For the text-containing cell, return its midpoint in [x, y] coordinate format. 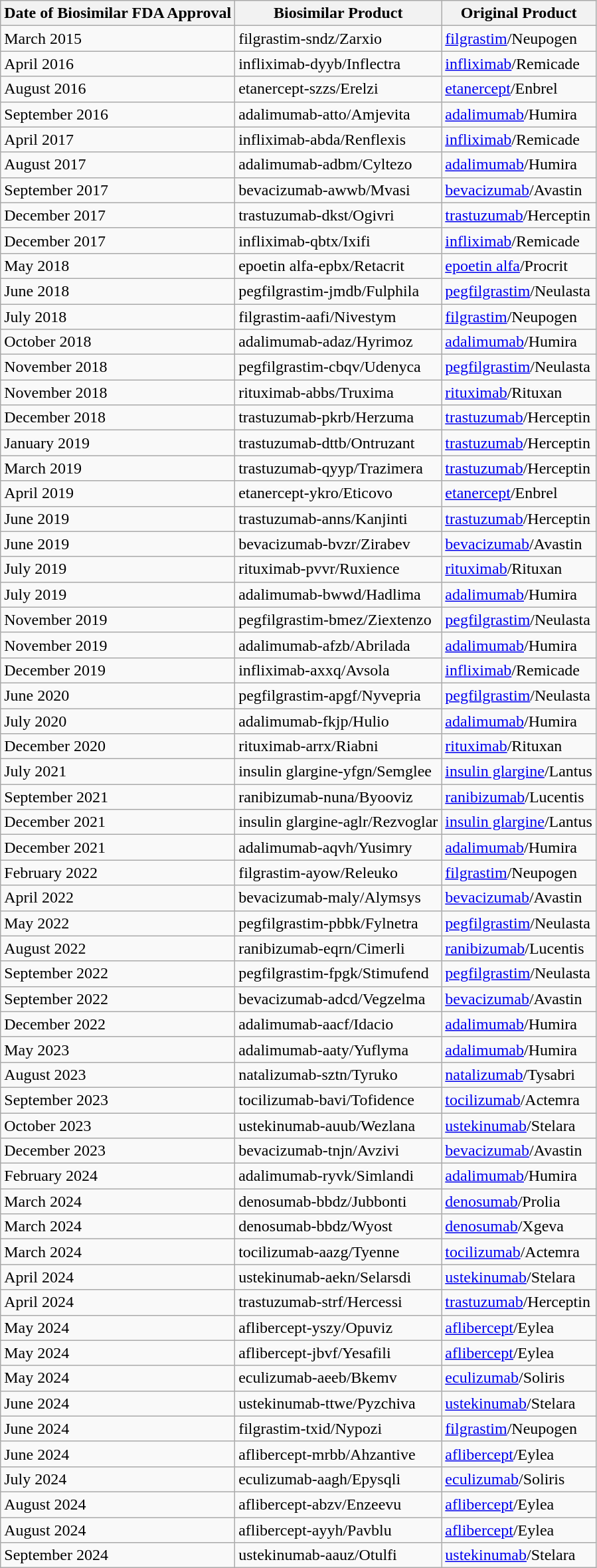
bevacizumab-bvzr/Zirabev [339, 544]
March 2015 [118, 39]
filgrastim-ayow/Releuko [339, 873]
August 2017 [118, 165]
denosumab/Prolia [519, 1201]
December 2019 [118, 670]
May 2018 [118, 266]
aflibercept-jbvf/Yesafili [339, 1353]
trastuzumab-strf/Hercessi [339, 1302]
insulin glargine-aglr/Rezvoglar [339, 822]
filgrastim-sndz/Zarxio [339, 39]
September 2024 [118, 1555]
insulin glargine-yfgn/Semglee [339, 772]
adalimumab-aqvh/Yusimry [339, 847]
adalimumab-aaty/Yuflyma [339, 1049]
July 2020 [118, 721]
epoetin alfa-epbx/Retacrit [339, 266]
adalimumab-afzb/Abrilada [339, 645]
July 2018 [118, 317]
May 2023 [118, 1049]
denosumab-bbdz/Jubbonti [339, 1201]
ustekinumab-auub/Wezlana [339, 1126]
adalimumab-atto/Amjevita [339, 114]
April 2017 [118, 139]
trastuzumab-pkrb/Herzuma [339, 418]
February 2024 [118, 1176]
trastuzumab-dttb/Ontruzant [339, 443]
September 2021 [118, 797]
October 2018 [118, 342]
rituximab-pvvr/Ruxience [339, 569]
ranibizumab-nuna/Byooviz [339, 797]
ranibizumab-eqrn/Cimerli [339, 948]
September 2017 [118, 190]
natalizumab/Tysabri [519, 1075]
pegfilgrastim-apgf/Nyvepria [339, 695]
bevacizumab-maly/Alymsys [339, 898]
infliximab-dyyb/Inflectra [339, 64]
trastuzumab-anns/Kanjinti [339, 519]
pegfilgrastim-pbbk/Fylnetra [339, 923]
August 2022 [118, 948]
pegfilgrastim-jmdb/Fulphila [339, 291]
ustekinumab-ttwe/Pyzchiva [339, 1403]
July 2021 [118, 772]
trastuzumab-qyyp/Trazimera [339, 468]
infliximab-axxq/Avsola [339, 670]
adalimumab-bwwd/Hadlima [339, 594]
rituximab-abbs/Truxima [339, 392]
adalimumab-ryvk/Simlandi [339, 1176]
adalimumab-aacf/Idacio [339, 1024]
natalizumab-sztn/Tyruko [339, 1075]
February 2022 [118, 873]
October 2023 [118, 1126]
September 2023 [118, 1100]
epoetin alfa/Procrit [519, 266]
December 2023 [118, 1151]
Date of Biosimilar FDA Approval [118, 13]
aflibercept-mrbb/Ahzantive [339, 1454]
aflibercept-ayyh/Pavblu [339, 1529]
April 2016 [118, 64]
eculizumab-aeeb/Bkemv [339, 1378]
adalimumab-fkjp/Hulio [339, 721]
bevacizumab-awwb/Mvasi [339, 190]
December 2022 [118, 1024]
adalimumab-adaz/Hyrimoz [339, 342]
August 2023 [118, 1075]
Original Product [519, 13]
December 2020 [118, 746]
pegfilgrastim-fpgk/Stimufend [339, 974]
tocilizumab-bavi/Tofidence [339, 1100]
eculizumab-aagh/Epysqli [339, 1479]
etanercept-ykro/Eticovo [339, 493]
denosumab/Xgeva [519, 1227]
January 2019 [118, 443]
bevacizumab-adcd/Vegzelma [339, 999]
filgrastim-txid/Nypozi [339, 1429]
rituximab-arrx/Riabni [339, 746]
aflibercept-abzv/Enzeevu [339, 1504]
pegfilgrastim-cbqv/Udenyca [339, 367]
bevacizumab-tnjn/Avzivi [339, 1151]
March 2019 [118, 468]
ustekinumab-aekn/Selarsdi [339, 1277]
September 2016 [118, 114]
April 2022 [118, 898]
June 2018 [118, 291]
December 2018 [118, 418]
July 2024 [118, 1479]
pegfilgrastim-bmez/Ziextenzo [339, 620]
infliximab-qbtx/Ixifi [339, 240]
August 2016 [118, 89]
adalimumab-adbm/Cyltezo [339, 165]
filgrastim-aafi/Nivestym [339, 317]
denosumab-bbdz/Wyost [339, 1227]
trastuzumab-dkst/Ogivri [339, 215]
ustekinumab-aauz/Otulfi [339, 1555]
May 2022 [118, 923]
tocilizumab-aazg/Tyenne [339, 1252]
aflibercept-yszy/Opuviz [339, 1328]
April 2019 [118, 493]
Biosimilar Product [339, 13]
June 2020 [118, 695]
etanercept-szzs/Erelzi [339, 89]
infliximab-abda/Renflexis [339, 139]
